Output the (x, y) coordinate of the center of the cell containing the given text.  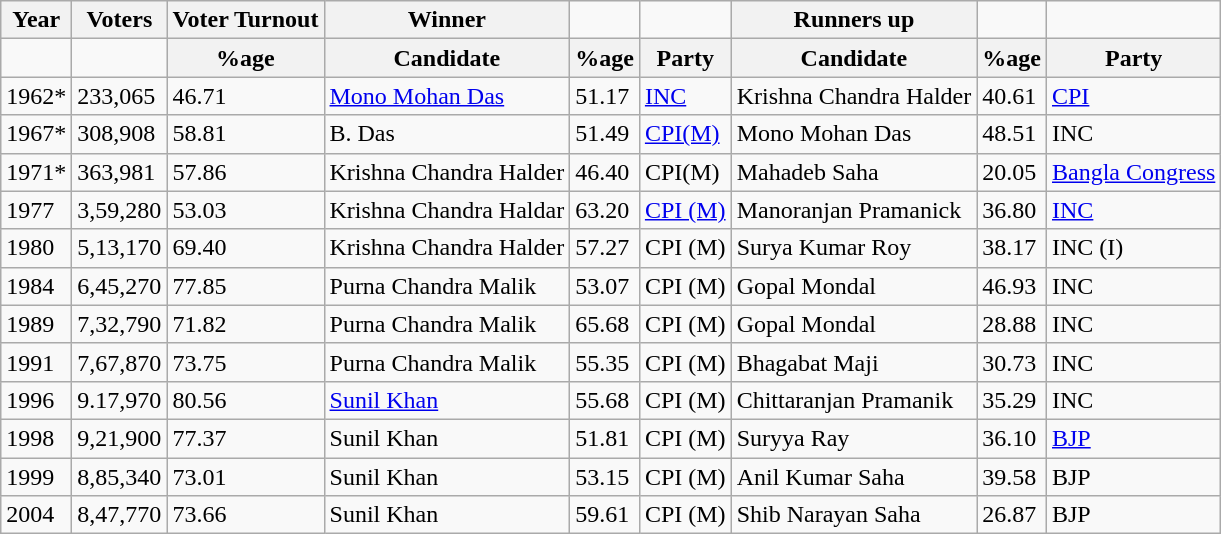
80.56 (246, 400)
1996 (36, 400)
53.07 (605, 286)
Chittaranjan Pramanik (854, 400)
B. Das (447, 134)
7,32,790 (120, 324)
38.17 (1012, 248)
6,45,270 (120, 286)
35.29 (1012, 400)
28.88 (1012, 324)
INC (I) (1133, 248)
46.93 (1012, 286)
1989 (36, 324)
7,67,870 (120, 362)
26.87 (1012, 515)
39.58 (1012, 477)
77.85 (246, 286)
77.37 (246, 438)
1971* (36, 172)
53.03 (246, 210)
1967* (36, 134)
1980 (36, 248)
1984 (36, 286)
48.51 (1012, 134)
71.82 (246, 324)
58.81 (246, 134)
20.05 (1012, 172)
36.80 (1012, 210)
55.35 (605, 362)
57.86 (246, 172)
CPI (1133, 96)
Bhagabat Maji (854, 362)
363,981 (120, 172)
9.17,970 (120, 400)
36.10 (1012, 438)
57.27 (605, 248)
Bangla Congress (1133, 172)
Krishna Chandra Haldar (447, 210)
Voter Turnout (246, 20)
Anil Kumar Saha (854, 477)
55.68 (605, 400)
1999 (36, 477)
63.20 (605, 210)
9,21,900 (120, 438)
Runners up (854, 20)
Manoranjan Pramanick (854, 210)
8,85,340 (120, 477)
5,13,170 (120, 248)
Surya Kumar Roy (854, 248)
73.01 (246, 477)
51.49 (605, 134)
30.73 (1012, 362)
3,59,280 (120, 210)
51.17 (605, 96)
73.66 (246, 515)
1962* (36, 96)
Mahadeb Saha (854, 172)
46.40 (605, 172)
233,065 (120, 96)
308,908 (120, 134)
1991 (36, 362)
53.15 (605, 477)
69.40 (246, 248)
Suryya Ray (854, 438)
40.61 (1012, 96)
51.81 (605, 438)
8,47,770 (120, 515)
46.71 (246, 96)
73.75 (246, 362)
Winner (447, 20)
59.61 (605, 515)
1977 (36, 210)
1998 (36, 438)
Year (36, 20)
2004 (36, 515)
65.68 (605, 324)
Shib Narayan Saha (854, 515)
Voters (120, 20)
